Identify which cell holds the provided text, then report its (X, Y) central coordinate. 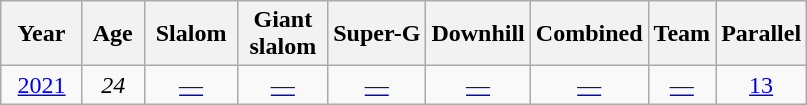
Super-G (377, 34)
Combined (589, 34)
Year (42, 34)
Giant slalom (283, 34)
2021 (42, 85)
Age (113, 34)
13 (762, 85)
Downhill (478, 34)
Team (682, 34)
Slalom (191, 34)
Parallel (762, 34)
24 (113, 85)
